Pinpoint the cell where the given text exists, returning its [X, Y] midpoint coordinate. 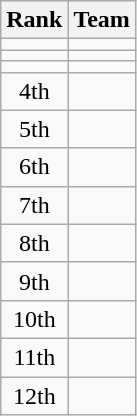
6th [34, 167]
4th [34, 91]
Rank [34, 20]
12th [34, 395]
Team [102, 20]
8th [34, 243]
10th [34, 319]
9th [34, 281]
11th [34, 357]
5th [34, 129]
7th [34, 205]
